From the cell containing the given text, extract its center point as (X, Y) coordinate. 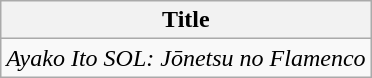
Ayako Ito SOL: Jōnetsu no Flamenco (186, 58)
Title (186, 20)
